Find where the given text appears and provide that cell's center as (x, y) coordinate. 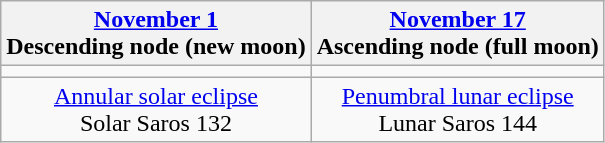
Penumbral lunar eclipseLunar Saros 144 (458, 110)
November 17Ascending node (full moon) (458, 34)
Annular solar eclipseSolar Saros 132 (156, 110)
November 1Descending node (new moon) (156, 34)
